For the text-containing cell, return its midpoint in [X, Y] coordinate format. 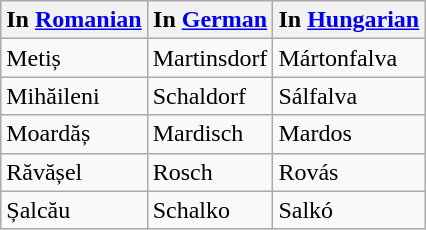
Mártonfalva [349, 58]
In German [210, 20]
Martinsdorf [210, 58]
Metiș [74, 58]
Șalcău [74, 210]
Mardos [349, 134]
Sálfalva [349, 96]
Răvășel [74, 172]
Mardisch [210, 134]
Rovás [349, 172]
Schalko [210, 210]
Schaldorf [210, 96]
Rosch [210, 172]
In Hungarian [349, 20]
Salkó [349, 210]
Mihăileni [74, 96]
In Romanian [74, 20]
Moardăș [74, 134]
